Scan for the cell matching the given text and deliver its (x, y) coordinate at center. 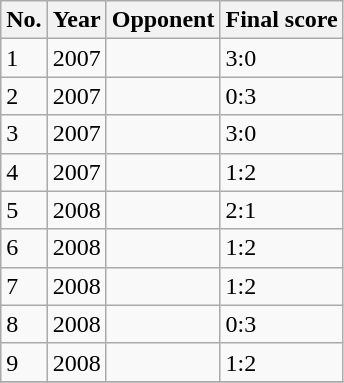
8 (24, 324)
6 (24, 248)
9 (24, 362)
1 (24, 58)
7 (24, 286)
3 (24, 134)
Final score (282, 20)
No. (24, 20)
Year (76, 20)
2:1 (282, 210)
5 (24, 210)
4 (24, 172)
Opponent (163, 20)
2 (24, 96)
